Identify which cell holds the provided text, then report its [X, Y] central coordinate. 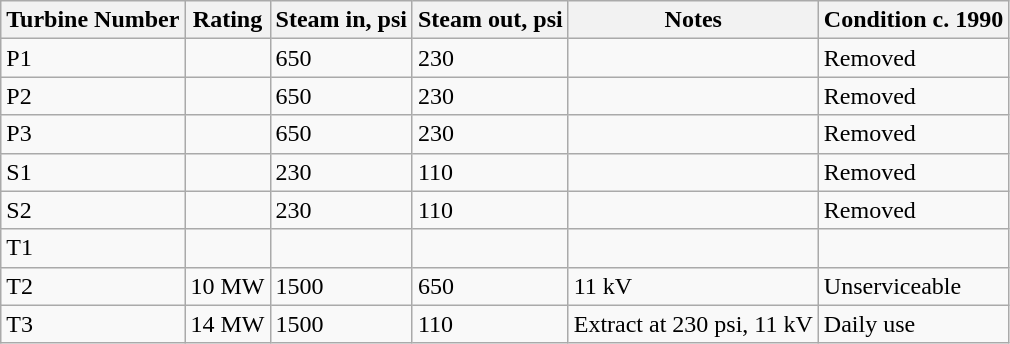
T2 [93, 286]
S2 [93, 210]
Unserviceable [913, 286]
Daily use [913, 324]
Notes [693, 20]
T3 [93, 324]
T1 [93, 248]
Rating [228, 20]
10 MW [228, 286]
Steam out, psi [490, 20]
P2 [93, 96]
Turbine Number [93, 20]
Condition c. 1990 [913, 20]
S1 [93, 172]
P3 [93, 134]
Steam in, psi [341, 20]
Extract at 230 psi, 11 kV [693, 324]
P1 [93, 58]
11 kV [693, 286]
14 MW [228, 324]
